Pinpoint the cell where the given text exists, returning its [x, y] midpoint coordinate. 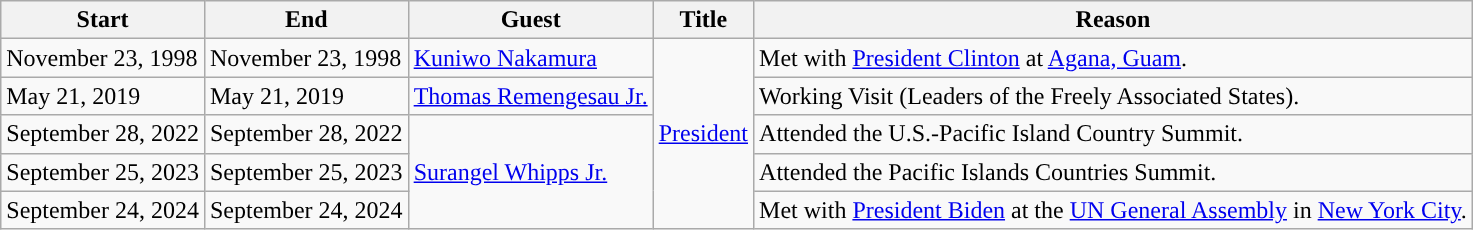
Surangel Whipps Jr. [530, 172]
Met with President Clinton at Agana, Guam. [1114, 58]
End [306, 20]
Thomas Remengesau Jr. [530, 96]
Met with President Biden at the UN General Assembly in New York City. [1114, 210]
Title [703, 20]
President [703, 134]
Working Visit (Leaders of the Freely Associated States). [1114, 96]
Attended the U.S.-Pacific Island Country Summit. [1114, 134]
Kuniwo Nakamura [530, 58]
Start [103, 20]
Reason [1114, 20]
Attended the Pacific Islands Countries Summit. [1114, 172]
Guest [530, 20]
